For the text-containing cell, return its midpoint in [X, Y] coordinate format. 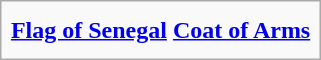
Coat of Arms [241, 30]
Flag of Senegal [88, 30]
